Find where the given text appears and provide that cell's center as (X, Y) coordinate. 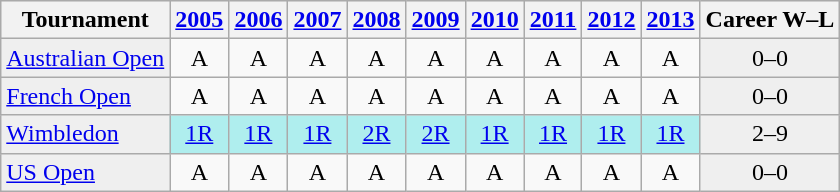
2005 (200, 20)
Tournament (86, 20)
2–9 (770, 134)
Wimbledon (86, 134)
2012 (612, 20)
Australian Open (86, 58)
2011 (553, 20)
2013 (670, 20)
2008 (376, 20)
2009 (436, 20)
French Open (86, 96)
2006 (258, 20)
2007 (318, 20)
Career W–L (770, 20)
2010 (494, 20)
US Open (86, 172)
